Determine the [X, Y] coordinate at the center of the cell enclosing the given text.  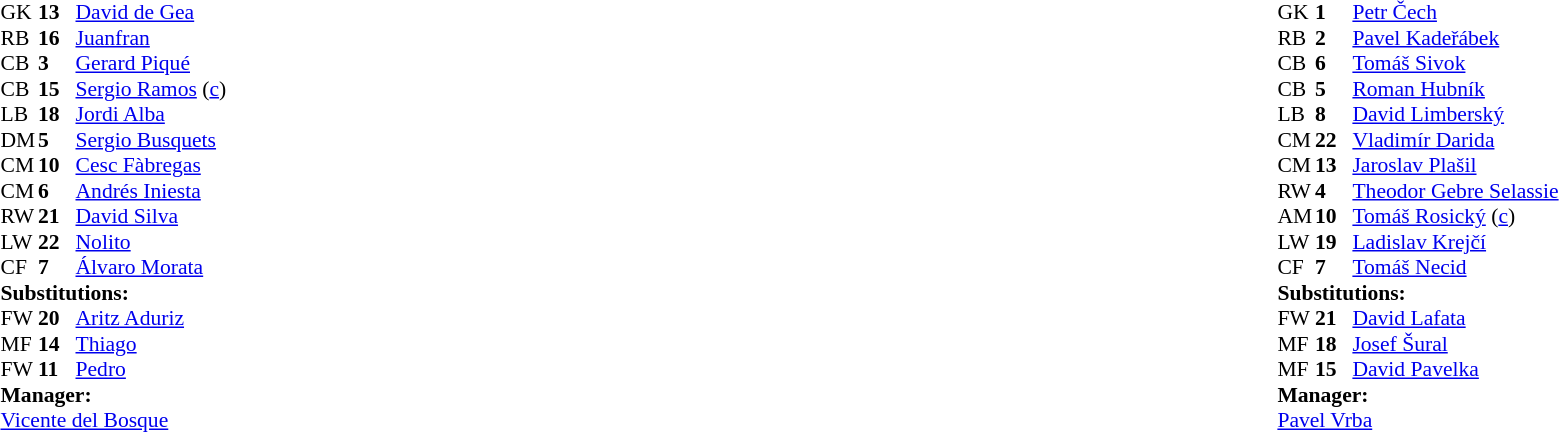
Sergio Ramos (c) [152, 89]
DM [19, 140]
David Limberský [1455, 115]
Roman Hubník [1455, 89]
Nolito [152, 242]
Cesc Fàbregas [152, 165]
4 [1334, 191]
Petr Čech [1455, 13]
Pedro [152, 369]
19 [1334, 242]
2 [1334, 38]
Ladislav Krejčí [1455, 242]
14 [57, 344]
Vladimír Darida [1455, 140]
Aritz Aduriz [152, 319]
David Silva [152, 217]
Andrés Iniesta [152, 191]
16 [57, 38]
Juanfran [152, 38]
8 [1334, 115]
Jordi Alba [152, 115]
Theodor Gebre Selassie [1455, 191]
Álvaro Morata [152, 267]
David de Gea [152, 13]
David Lafata [1455, 319]
AM [1296, 217]
Tomáš Sivok [1455, 63]
Thiago [152, 344]
Pavel Kadeřábek [1455, 38]
Gerard Piqué [152, 63]
Tomáš Necid [1455, 267]
David Pavelka [1455, 369]
11 [57, 369]
Jaroslav Plašil [1455, 165]
Tomáš Rosický (c) [1455, 217]
Sergio Busquets [152, 140]
20 [57, 319]
3 [57, 63]
Josef Šural [1455, 344]
1 [1334, 13]
